Find where the given text appears and provide that cell's center as [x, y] coordinate. 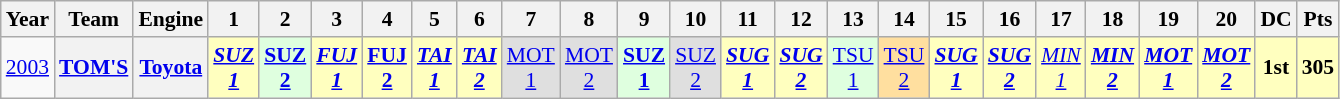
1 [234, 19]
Pts [1318, 19]
TOM'S [94, 68]
TSU1 [854, 68]
13 [854, 19]
2 [285, 19]
TAI2 [480, 68]
Engine [170, 19]
Team [94, 19]
DC [1276, 19]
2003 [28, 68]
10 [696, 19]
TSU2 [904, 68]
12 [800, 19]
7 [531, 19]
Toyota [170, 68]
FUJ1 [336, 68]
15 [956, 19]
8 [589, 19]
305 [1318, 68]
19 [1168, 19]
17 [1061, 19]
3 [336, 19]
11 [748, 19]
Year [28, 19]
4 [387, 19]
MIN2 [1112, 68]
FUJ2 [387, 68]
18 [1112, 19]
16 [1010, 19]
TAI1 [434, 68]
14 [904, 19]
5 [434, 19]
6 [480, 19]
20 [1226, 19]
9 [644, 19]
MIN1 [1061, 68]
1st [1276, 68]
